Extract the (x, y) coordinate from the center of the cell holding the provided text.  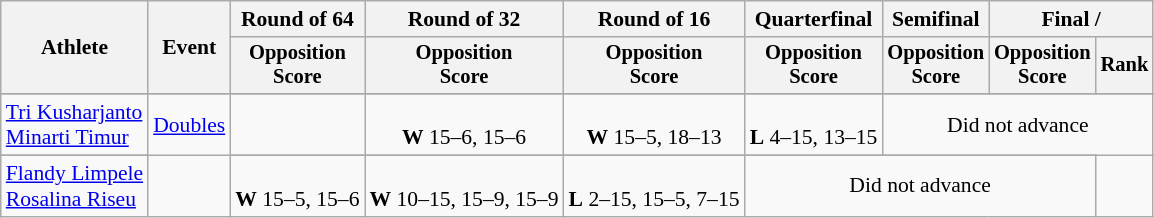
Round of 32 (464, 19)
Round of 16 (654, 19)
Semifinal (936, 19)
Flandy Limpele Rosalina Riseu (74, 186)
Rank (1125, 66)
Final / (1071, 19)
L 2–15, 15–5, 7–15 (654, 186)
W 15–5, 15–6 (297, 186)
Doubles (189, 124)
L 4–15, 13–15 (814, 124)
Athlete (74, 48)
Quarterfinal (814, 19)
W 10–15, 15–9, 15–9 (464, 186)
Tri Kusharjanto Minarti Timur (74, 124)
Round of 64 (297, 19)
W 15–6, 15–6 (464, 124)
W 15–5, 18–13 (654, 124)
Event (189, 48)
